Output the (X, Y) coordinate of the center of the cell containing the given text.  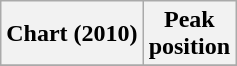
Peakposition (189, 34)
Chart (2010) (72, 34)
